Extract the [X, Y] coordinate from the center of the cell holding the provided text.  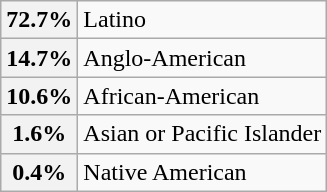
72.7% [40, 20]
0.4% [40, 172]
14.7% [40, 58]
Native American [202, 172]
10.6% [40, 96]
Anglo-American [202, 58]
Asian or Pacific Islander [202, 134]
African-American [202, 96]
1.6% [40, 134]
Latino [202, 20]
